Pinpoint the cell where the given text exists, returning its (x, y) midpoint coordinate. 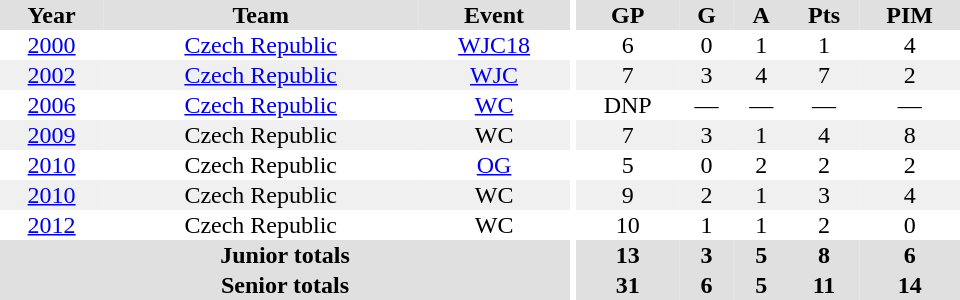
Junior totals (285, 255)
A (762, 15)
2002 (52, 75)
WJC (494, 75)
2009 (52, 135)
11 (824, 285)
GP (628, 15)
OG (494, 165)
10 (628, 225)
PIM (910, 15)
2000 (52, 45)
Event (494, 15)
WJC18 (494, 45)
Pts (824, 15)
Senior totals (285, 285)
DNP (628, 105)
9 (628, 195)
2006 (52, 105)
Year (52, 15)
G (706, 15)
14 (910, 285)
2012 (52, 225)
31 (628, 285)
13 (628, 255)
Team (260, 15)
